Scan for the cell matching the given text and deliver its (X, Y) coordinate at center. 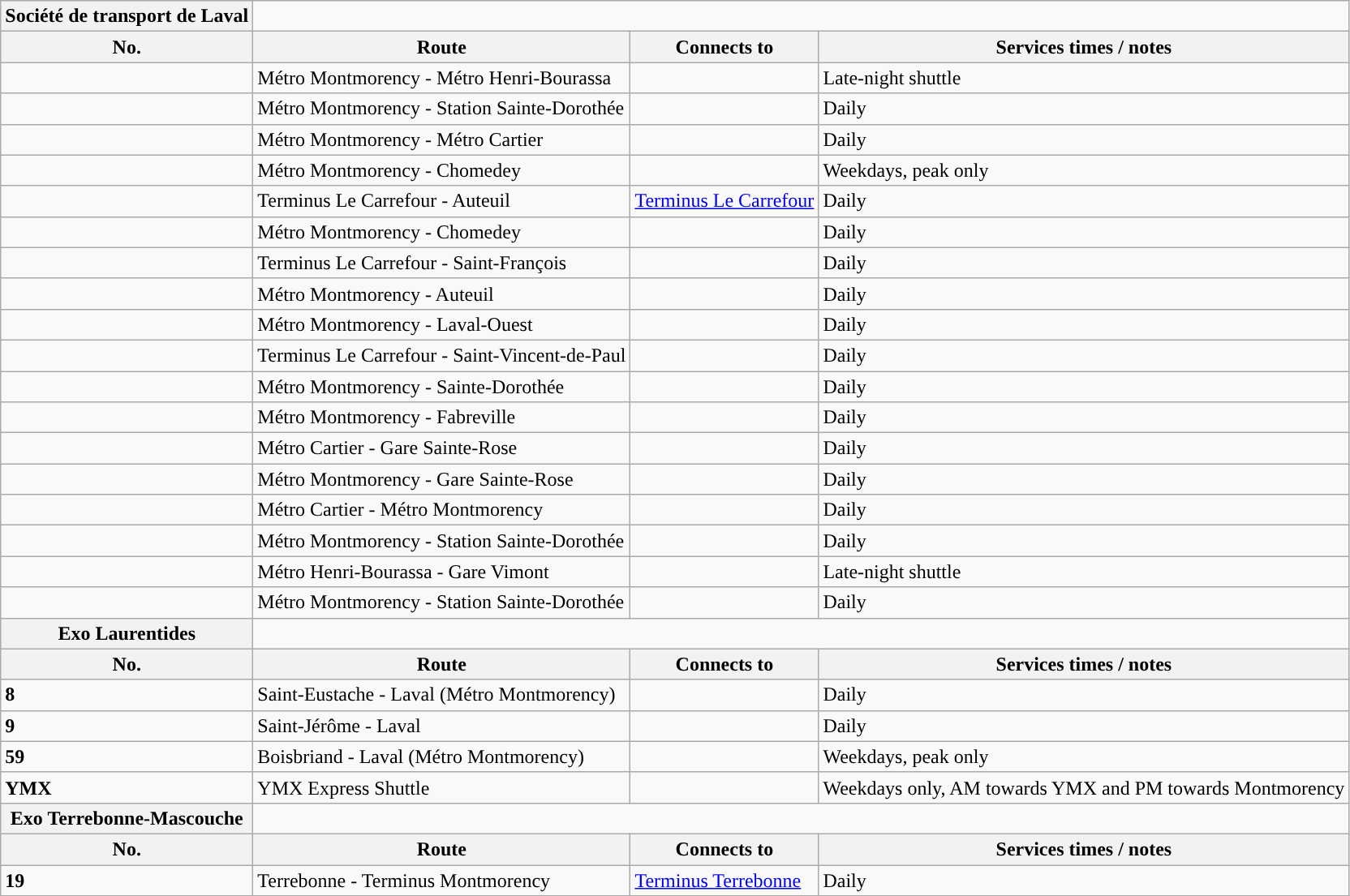
19 (127, 880)
Métro Montmorency - Auteuil (441, 294)
Terminus Le Carrefour (724, 201)
Saint-Jérôme - Laval (441, 726)
Métro Montmorency - Fabreville (441, 418)
Terrebonne - Terminus Montmorency (441, 880)
Métro Montmorency - Laval-Ouest (441, 324)
59 (127, 757)
Société de transport de Laval (127, 16)
9 (127, 726)
Métro Cartier - Métro Montmorency (441, 510)
Terminus Le Carrefour - Saint-Vincent-de-Paul (441, 355)
Exo Laurentides (127, 633)
Métro Montmorency - Métro Henri-Bourassa (441, 78)
Exo Terrebonne-Mascouche (127, 818)
Métro Henri-Bourassa - Gare Vimont (441, 572)
Terminus Terrebonne (724, 880)
Weekdays only, AM towards YMX and PM towards Montmorency (1084, 787)
YMX (127, 787)
Saint-Eustache - Laval (Métro Montmorency) (441, 695)
Métro Montmorency - Métro Cartier (441, 139)
Métro Montmorency - Sainte-Dorothée (441, 387)
Métro Montmorency - Gare Sainte-Rose (441, 479)
Métro Cartier - Gare Sainte-Rose (441, 448)
YMX Express Shuttle (441, 787)
8 (127, 695)
Terminus Le Carrefour - Saint-François (441, 263)
Terminus Le Carrefour - Auteuil (441, 201)
Boisbriand - Laval (Métro Montmorency) (441, 757)
